Search for the cell housing the specified text and yield its [x, y] center coordinate. 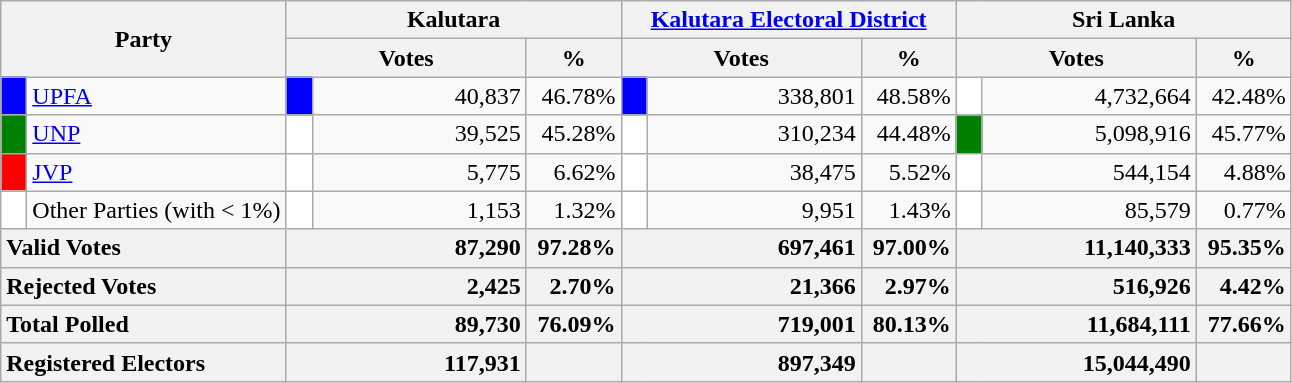
JVP [156, 172]
2.70% [574, 286]
48.58% [908, 96]
2.97% [908, 286]
1,153 [419, 210]
89,730 [406, 324]
UPFA [156, 96]
Sri Lanka [1124, 20]
897,349 [741, 362]
Kalutara [454, 20]
310,234 [754, 134]
95.35% [1244, 248]
Registered Electors [144, 362]
45.28% [574, 134]
516,926 [1076, 286]
Rejected Votes [144, 286]
85,579 [1089, 210]
Other Parties (with < 1%) [156, 210]
21,366 [741, 286]
38,475 [754, 172]
15,044,490 [1076, 362]
Party [144, 39]
2,425 [406, 286]
5,775 [419, 172]
338,801 [754, 96]
39,525 [419, 134]
80.13% [908, 324]
76.09% [574, 324]
5.52% [908, 172]
11,140,333 [1076, 248]
97.00% [908, 248]
117,931 [406, 362]
719,001 [741, 324]
4.42% [1244, 286]
77.66% [1244, 324]
46.78% [574, 96]
9,951 [754, 210]
45.77% [1244, 134]
Total Polled [144, 324]
44.48% [908, 134]
UNP [156, 134]
5,098,916 [1089, 134]
Valid Votes [144, 248]
1.43% [908, 210]
87,290 [406, 248]
544,154 [1089, 172]
Kalutara Electoral District [788, 20]
4.88% [1244, 172]
1.32% [574, 210]
697,461 [741, 248]
0.77% [1244, 210]
97.28% [574, 248]
11,684,111 [1076, 324]
40,837 [419, 96]
4,732,664 [1089, 96]
42.48% [1244, 96]
6.62% [574, 172]
